Identify which cell holds the provided text, then report its [x, y] central coordinate. 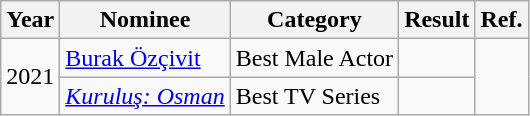
Nominee [145, 20]
Year [30, 20]
Kuruluş: Osman [145, 96]
Best Male Actor [314, 58]
Best TV Series [314, 96]
Burak Özçivit [145, 58]
2021 [30, 77]
Category [314, 20]
Ref. [502, 20]
Result [437, 20]
